Find where the given text appears and provide that cell's center as [x, y] coordinate. 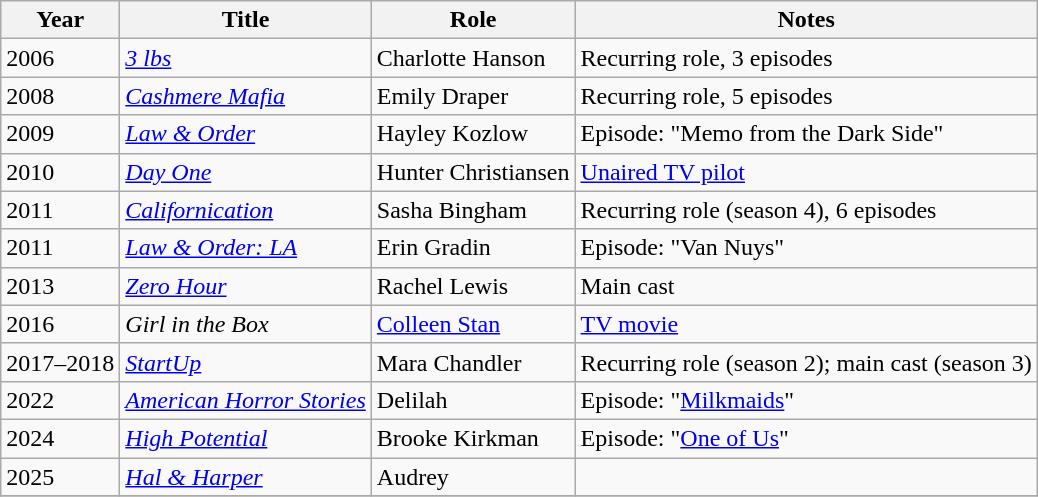
Charlotte Hanson [473, 58]
Colleen Stan [473, 324]
Main cast [806, 286]
Girl in the Box [246, 324]
Erin Gradin [473, 248]
2009 [60, 134]
2024 [60, 438]
Notes [806, 20]
High Potential [246, 438]
Episode: "One of Us" [806, 438]
Episode: "Milkmaids" [806, 400]
2006 [60, 58]
3 lbs [246, 58]
Episode: "Van Nuys" [806, 248]
Delilah [473, 400]
2025 [60, 477]
Cashmere Mafia [246, 96]
Recurring role, 3 episodes [806, 58]
Recurring role (season 2); main cast (season 3) [806, 362]
Recurring role, 5 episodes [806, 96]
American Horror Stories [246, 400]
Title [246, 20]
Rachel Lewis [473, 286]
Law & Order: LA [246, 248]
2008 [60, 96]
Unaired TV pilot [806, 172]
Sasha Bingham [473, 210]
2013 [60, 286]
Brooke Kirkman [473, 438]
TV movie [806, 324]
Day One [246, 172]
Recurring role (season 4), 6 episodes [806, 210]
Mara Chandler [473, 362]
2016 [60, 324]
Emily Draper [473, 96]
Hal & Harper [246, 477]
StartUp [246, 362]
Audrey [473, 477]
Hayley Kozlow [473, 134]
Episode: "Memo from the Dark Side" [806, 134]
Californication [246, 210]
Law & Order [246, 134]
Role [473, 20]
Year [60, 20]
Hunter Christiansen [473, 172]
2022 [60, 400]
2017–2018 [60, 362]
Zero Hour [246, 286]
2010 [60, 172]
